Locate the cell with the specified text and output its (X, Y) center coordinate. 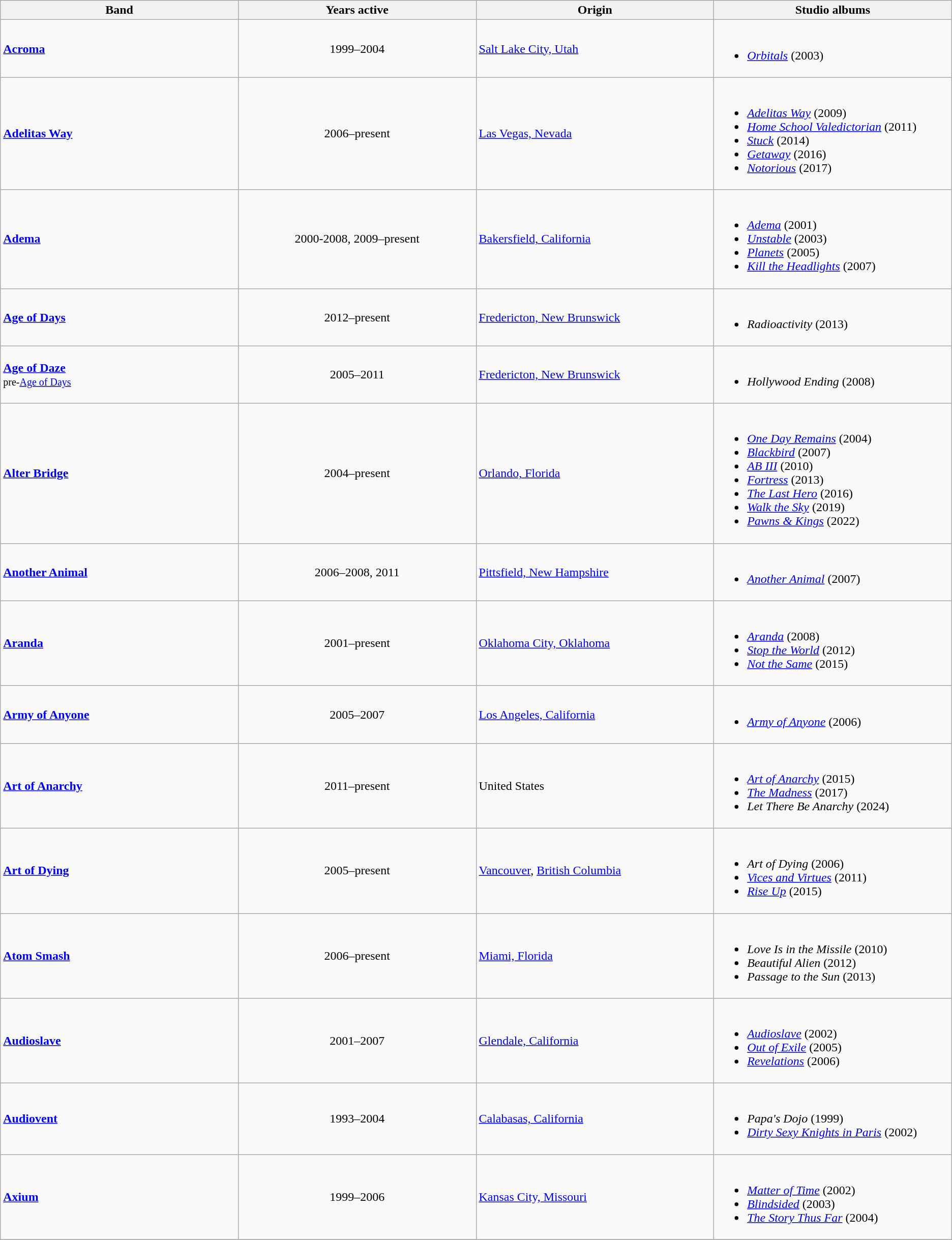
Kansas City, Missouri (595, 1197)
Bakersfield, California (595, 239)
Glendale, California (595, 1041)
Art of Dying (120, 871)
Atom Smash (120, 956)
2004–present (357, 473)
Audioslave (2002)Out of Exile (2005)Revelations (2006) (833, 1041)
Radioactivity (2013) (833, 317)
Orbitals (2003) (833, 49)
Origin (595, 10)
Adema (2001)Unstable (2003)Planets (2005)Kill the Headlights (2007) (833, 239)
2005–2007 (357, 714)
Los Angeles, California (595, 714)
United States (595, 785)
Oklahoma City, Oklahoma (595, 643)
Axium (120, 1197)
2012–present (357, 317)
Band (120, 10)
Salt Lake City, Utah (595, 49)
Love Is in the Missile (2010)Beautiful Alien (2012)Passage to the Sun (2013) (833, 956)
Another Animal (2007) (833, 572)
2000-2008, 2009–present (357, 239)
Pittsfield, New Hampshire (595, 572)
Army of Anyone (120, 714)
Studio albums (833, 10)
1993–2004 (357, 1119)
2011–present (357, 785)
Years active (357, 10)
Orlando, Florida (595, 473)
Calabasas, California (595, 1119)
Aranda (120, 643)
Aranda (2008)Stop the World (2012)Not the Same (2015) (833, 643)
Las Vegas, Nevada (595, 133)
1999–2006 (357, 1197)
1999–2004 (357, 49)
Army of Anyone (2006) (833, 714)
2006–2008, 2011 (357, 572)
Alter Bridge (120, 473)
Age of Days (120, 317)
Adelitas Way (120, 133)
Miami, Florida (595, 956)
Adelitas Way (2009)Home School Valedictorian (2011)Stuck (2014)Getaway (2016)Notorious (2017) (833, 133)
Audiovent (120, 1119)
2001–2007 (357, 1041)
Matter of Time (2002)Blindsided (2003)The Story Thus Far (2004) (833, 1197)
2001–present (357, 643)
Hollywood Ending (2008) (833, 374)
Audioslave (120, 1041)
Acroma (120, 49)
Art of Anarchy (2015)The Madness (2017)Let There Be Anarchy (2024) (833, 785)
Age of Daze pre-Age of Days (120, 374)
2005–2011 (357, 374)
Papa's Dojo (1999)Dirty Sexy Knights in Paris (2002) (833, 1119)
One Day Remains (2004)Blackbird (2007)AB III (2010)Fortress (2013)The Last Hero (2016)Walk the Sky (2019)Pawns & Kings (2022) (833, 473)
Another Animal (120, 572)
Adema (120, 239)
Art of Dying (2006)Vices and Virtues (2011)Rise Up (2015) (833, 871)
2005–present (357, 871)
Art of Anarchy (120, 785)
Vancouver, British Columbia (595, 871)
